Extract the [x, y] coordinate from the center of the cell holding the provided text.  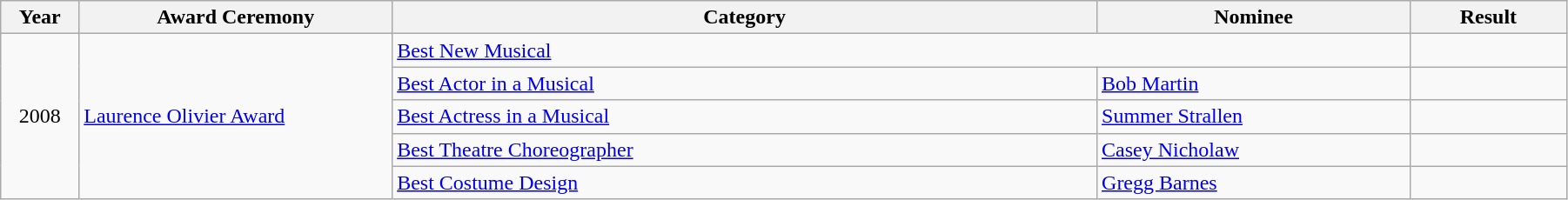
Category [745, 17]
Best Actress in a Musical [745, 117]
Nominee [1254, 17]
Year [40, 17]
Laurence Olivier Award [236, 117]
Result [1488, 17]
Casey Nicholaw [1254, 150]
Best New Musical [901, 50]
2008 [40, 117]
Bob Martin [1254, 83]
Best Theatre Choreographer [745, 150]
Summer Strallen [1254, 117]
Gregg Barnes [1254, 183]
Award Ceremony [236, 17]
Best Costume Design [745, 183]
Best Actor in a Musical [745, 83]
